Pinpoint the cell where the given text exists, returning its (X, Y) midpoint coordinate. 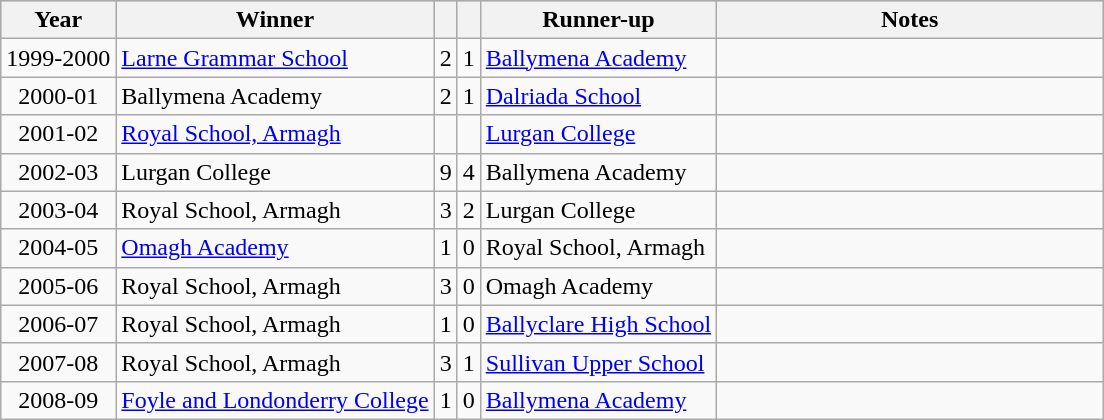
2004-05 (58, 248)
Winner (275, 20)
2000-01 (58, 96)
Foyle and Londonderry College (275, 400)
2002-03 (58, 172)
2006-07 (58, 324)
Larne Grammar School (275, 58)
1999-2000 (58, 58)
2001-02 (58, 134)
Dalriada School (598, 96)
9 (446, 172)
4 (468, 172)
Sullivan Upper School (598, 362)
2008-09 (58, 400)
2003-04 (58, 210)
Ballyclare High School (598, 324)
Year (58, 20)
2005-06 (58, 286)
Notes (910, 20)
Runner-up (598, 20)
2007-08 (58, 362)
